Extract the [x, y] coordinate from the center of the cell holding the provided text.  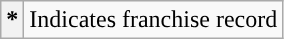
* [12, 20]
Indicates franchise record [154, 20]
